Provide the [x, y] coordinate of the cell's center where the given text is located.  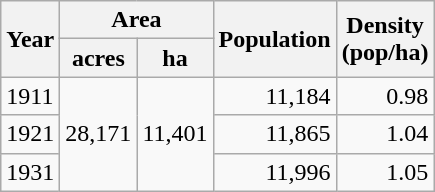
1921 [30, 134]
acres [98, 58]
11,996 [274, 172]
1931 [30, 172]
11,184 [274, 96]
Year [30, 39]
1.04 [385, 134]
11,865 [274, 134]
Density(pop/ha) [385, 39]
Population [274, 39]
11,401 [175, 134]
28,171 [98, 134]
1911 [30, 96]
ha [175, 58]
1.05 [385, 172]
0.98 [385, 96]
Area [136, 20]
